From the cell containing the given text, extract its center point as (x, y) coordinate. 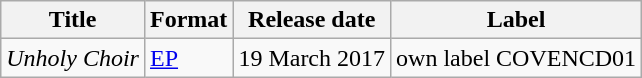
Format (188, 20)
Title (73, 20)
Release date (312, 20)
Unholy Choir (73, 58)
Label (516, 20)
EP (188, 58)
19 March 2017 (312, 58)
own label COVENCD01 (516, 58)
